Determine the (x, y) coordinate at the center of the cell enclosing the given text.  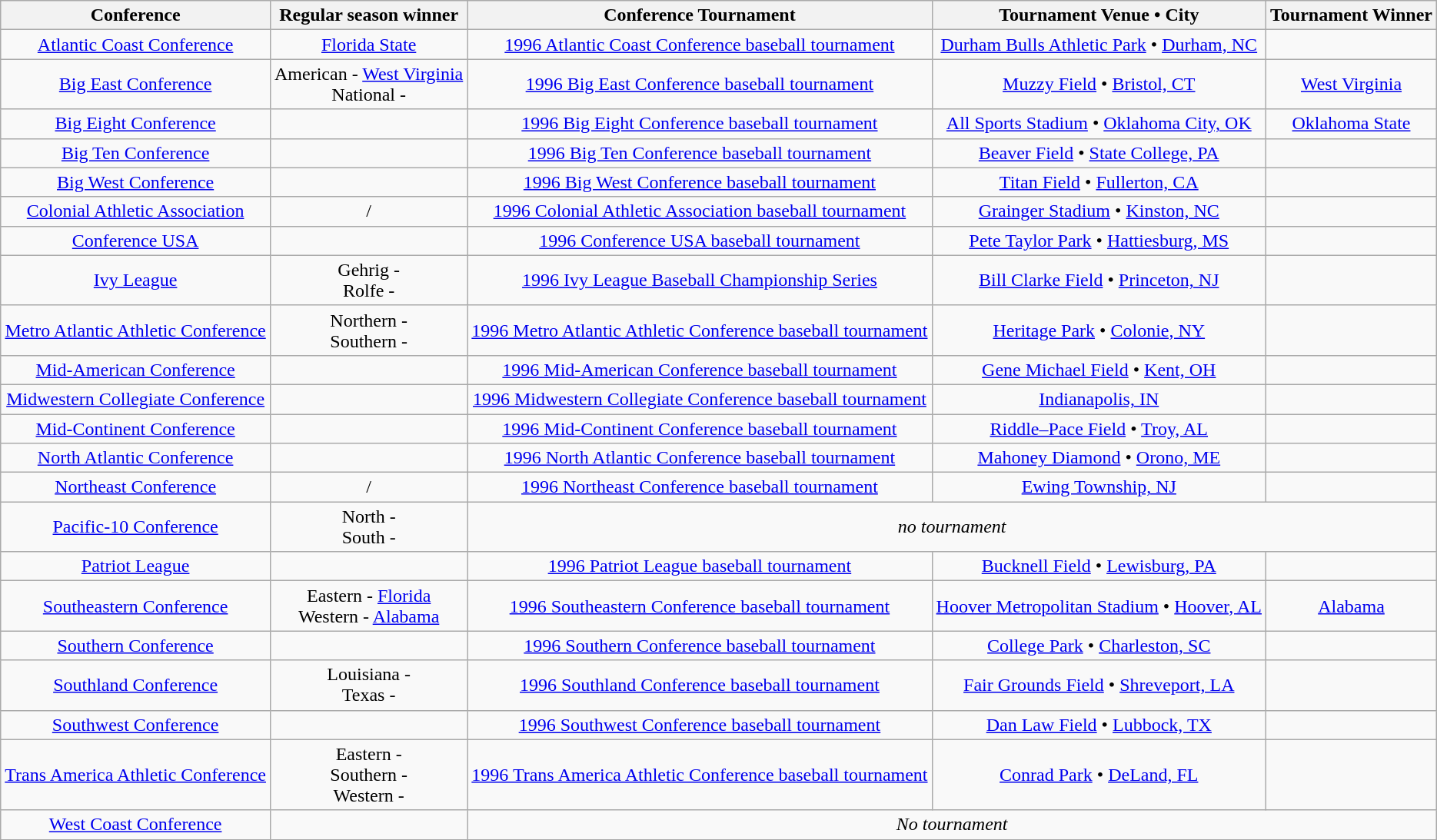
Colonial Athletic Association (135, 211)
Conrad Park • DeLand, FL (1099, 775)
Louisiana - Texas - (368, 686)
Big Eight Conference (135, 124)
Titan Field • Fullerton, CA (1099, 182)
1996 Ivy League Baseball Championship Series (700, 280)
Oklahoma State (1352, 124)
Southeastern Conference (135, 606)
Conference USA (135, 241)
1996 Southwest Conference baseball tournament (700, 725)
Northern - Southern - (368, 330)
Big Ten Conference (135, 153)
West Coast Conference (135, 825)
Beaver Field • State College, PA (1099, 153)
1996 Big East Conference baseball tournament (700, 85)
Dan Law Field • Lubbock, TX (1099, 725)
1996 Northeast Conference baseball tournament (700, 487)
Atlantic Coast Conference (135, 45)
Indianapolis, IN (1099, 399)
Bill Clarke Field • Princeton, NJ (1099, 280)
1996 Conference USA baseball tournament (700, 241)
Florida State (368, 45)
Big West Conference (135, 182)
Conference Tournament (700, 15)
Tournament Venue • City (1099, 15)
Mahoney Diamond • Orono, ME (1099, 458)
1996 Metro Atlantic Athletic Conference baseball tournament (700, 330)
Ewing Township, NJ (1099, 487)
Fair Grounds Field • Shreveport, LA (1099, 686)
Pacific-10 Conference (135, 527)
Conference (135, 15)
Trans America Athletic Conference (135, 775)
Ivy League (135, 280)
Eastern - FloridaWestern - Alabama (368, 606)
Heritage Park • Colonie, NY (1099, 330)
Tournament Winner (1352, 15)
Southland Conference (135, 686)
Gehrig - Rolfe - (368, 280)
1996 Colonial Athletic Association baseball tournament (700, 211)
Mid-American Conference (135, 370)
1996 North Atlantic Conference baseball tournament (700, 458)
1996 Mid-American Conference baseball tournament (700, 370)
1996 Southland Conference baseball tournament (700, 686)
1996 Mid-Continent Conference baseball tournament (700, 428)
American - West VirginiaNational - (368, 85)
1996 Big Eight Conference baseball tournament (700, 124)
Regular season winner (368, 15)
Northeast Conference (135, 487)
1996 Atlantic Coast Conference baseball tournament (700, 45)
Hoover Metropolitan Stadium • Hoover, AL (1099, 606)
Southwest Conference (135, 725)
Alabama (1352, 606)
Metro Atlantic Athletic Conference (135, 330)
Durham Bulls Athletic Park • Durham, NC (1099, 45)
1996 Midwestern Collegiate Conference baseball tournament (700, 399)
West Virginia (1352, 85)
Big East Conference (135, 85)
No tournament (952, 825)
Patriot League (135, 566)
1996 Patriot League baseball tournament (700, 566)
Southern Conference (135, 646)
Midwestern Collegiate Conference (135, 399)
Pete Taylor Park • Hattiesburg, MS (1099, 241)
College Park • Charleston, SC (1099, 646)
1996 Big West Conference baseball tournament (700, 182)
1996 Trans America Athletic Conference baseball tournament (700, 775)
Grainger Stadium • Kinston, NC (1099, 211)
Riddle–Pace Field • Troy, AL (1099, 428)
All Sports Stadium • Oklahoma City, OK (1099, 124)
1996 Southern Conference baseball tournament (700, 646)
Eastern - Southern - Western - (368, 775)
Bucknell Field • Lewisburg, PA (1099, 566)
1996 Big Ten Conference baseball tournament (700, 153)
North Atlantic Conference (135, 458)
1996 Southeastern Conference baseball tournament (700, 606)
Muzzy Field • Bristol, CT (1099, 85)
no tournament (952, 527)
Mid-Continent Conference (135, 428)
Gene Michael Field • Kent, OH (1099, 370)
North - South - (368, 527)
